Capture the cell that displays the provided text and extract its [X, Y] central coordinate. 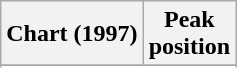
Peakposition [189, 34]
Chart (1997) [72, 34]
